Pinpoint the cell where the given text exists, returning its [x, y] midpoint coordinate. 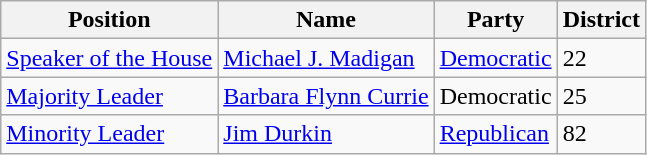
25 [601, 96]
District [601, 20]
82 [601, 134]
Republican [496, 134]
Barbara Flynn Currie [326, 96]
Majority Leader [110, 96]
Jim Durkin [326, 134]
Party [496, 20]
Name [326, 20]
Position [110, 20]
Speaker of the House [110, 58]
Minority Leader [110, 134]
Michael J. Madigan [326, 58]
22 [601, 58]
